Capture the cell that displays the provided text and extract its (x, y) central coordinate. 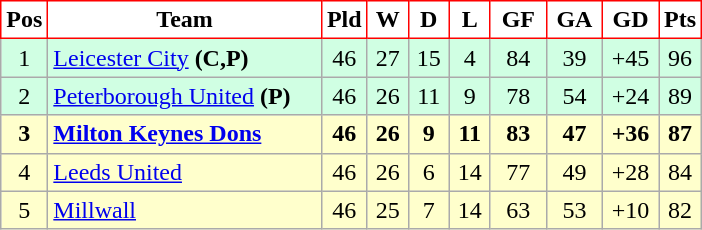
+24 (630, 96)
Leeds United (185, 172)
+10 (630, 210)
GD (630, 20)
15 (428, 58)
6 (428, 172)
+36 (630, 134)
L (470, 20)
Millwall (185, 210)
77 (518, 172)
W (388, 20)
Team (185, 20)
54 (574, 96)
53 (574, 210)
63 (518, 210)
49 (574, 172)
83 (518, 134)
2 (24, 96)
Milton Keynes Dons (185, 134)
89 (680, 96)
Pos (24, 20)
47 (574, 134)
Leicester City (C,P) (185, 58)
Peterborough United (P) (185, 96)
3 (24, 134)
Pld (344, 20)
39 (574, 58)
+28 (630, 172)
27 (388, 58)
+45 (630, 58)
82 (680, 210)
78 (518, 96)
GF (518, 20)
96 (680, 58)
1 (24, 58)
25 (388, 210)
GA (574, 20)
7 (428, 210)
Pts (680, 20)
87 (680, 134)
5 (24, 210)
D (428, 20)
